For the text-containing cell, return its midpoint in (X, Y) coordinate format. 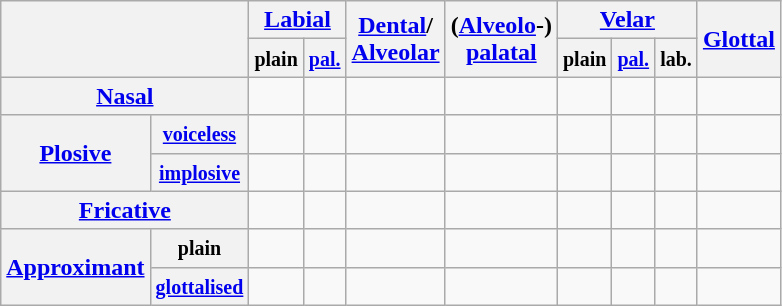
(Alveolo-)palatal (501, 39)
Plosive (76, 153)
lab. (676, 58)
Dental/Alveolar (396, 39)
glottalised (200, 286)
voiceless (200, 134)
implosive (200, 172)
Velar (627, 20)
Approximant (76, 267)
Labial (298, 20)
Fricative (125, 210)
Glottal (738, 39)
Nasal (125, 96)
